Extract the (x, y) coordinate from the center of the cell holding the provided text.  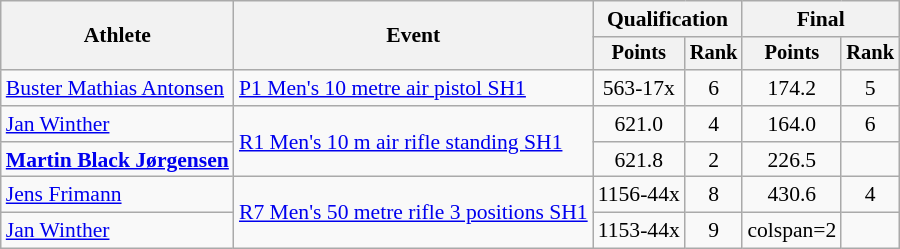
563-17x (639, 88)
164.0 (792, 124)
Martin Black Jørgensen (118, 160)
Athlete (118, 36)
226.5 (792, 160)
2 (714, 160)
1153-44x (639, 231)
P1 Men's 10 metre air pistol SH1 (414, 88)
8 (714, 195)
Qualification (668, 19)
Jens Frimann (118, 195)
9 (714, 231)
R7 Men's 50 metre rifle 3 positions SH1 (414, 212)
Buster Mathias Antonsen (118, 88)
Event (414, 36)
R1 Men's 10 m air rifle standing SH1 (414, 142)
174.2 (792, 88)
Final (820, 19)
621.0 (639, 124)
5 (870, 88)
colspan=2 (792, 231)
1156-44x (639, 195)
621.8 (639, 160)
430.6 (792, 195)
